Return [X, Y] of the center of cell containing provided text 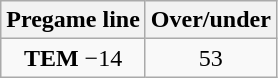
Pregame line [74, 20]
Over/under [210, 20]
TEM −14 [74, 58]
53 [210, 58]
